Find where the given text appears and provide that cell's center as [x, y] coordinate. 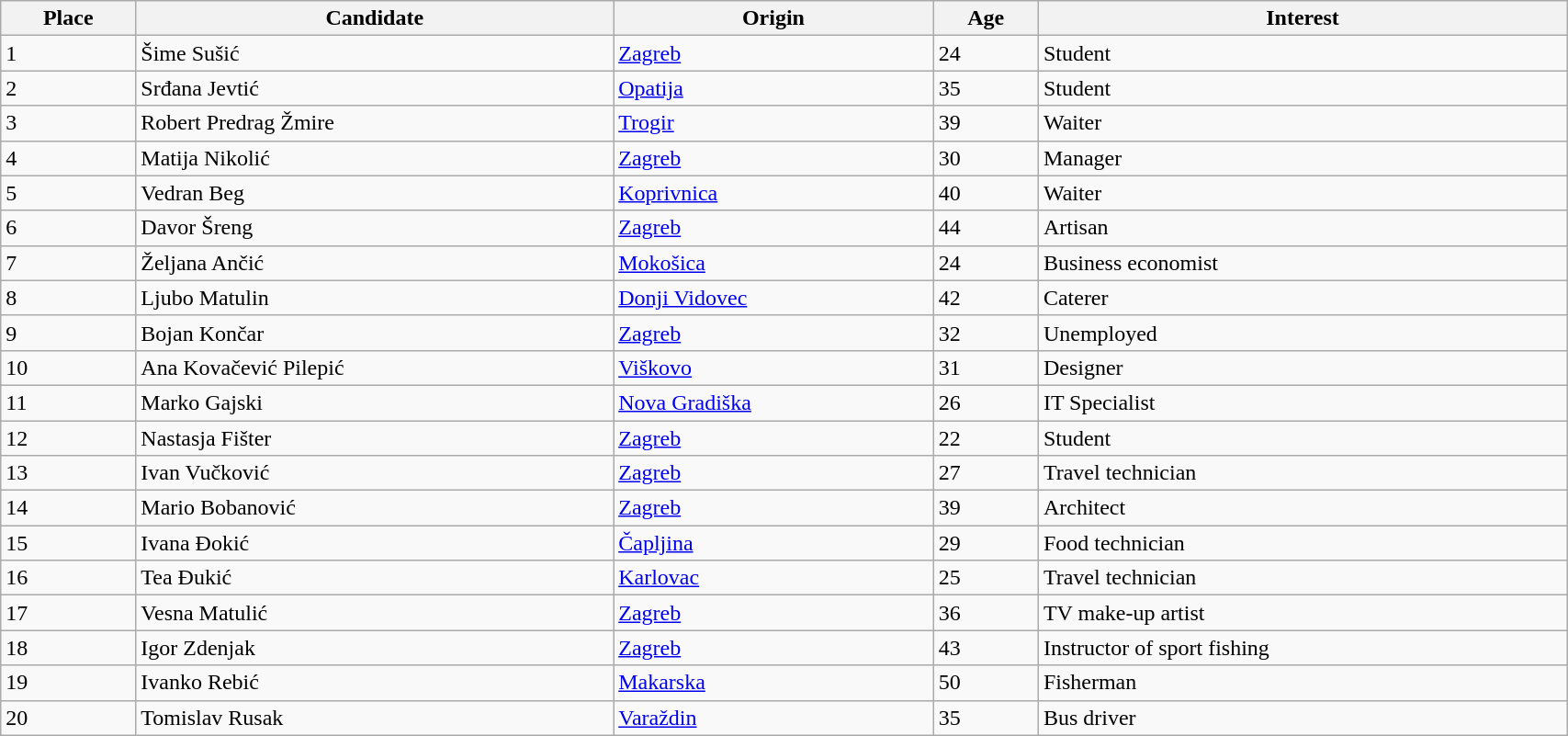
Igor Zdenjak [375, 648]
6 [68, 228]
13 [68, 473]
Bus driver [1303, 718]
32 [986, 333]
Architect [1303, 508]
Marko Gajski [375, 402]
Davor Šreng [375, 228]
Koprivnica [773, 193]
1 [68, 53]
Food technician [1303, 543]
Interest [1303, 18]
44 [986, 228]
2 [68, 88]
36 [986, 613]
Matija Nikolić [375, 158]
20 [68, 718]
Viškovo [773, 368]
Vedran Beg [375, 193]
Mario Bobanović [375, 508]
43 [986, 648]
Ivana Đokić [375, 543]
11 [68, 402]
Donji Vidovec [773, 298]
9 [68, 333]
Fisherman [1303, 683]
Varaždin [773, 718]
3 [68, 123]
Ana Kovačević Pilepić [375, 368]
27 [986, 473]
TV make-up artist [1303, 613]
4 [68, 158]
5 [68, 193]
8 [68, 298]
12 [68, 438]
Designer [1303, 368]
IT Specialist [1303, 402]
Ivanko Rebić [375, 683]
7 [68, 263]
Business economist [1303, 263]
Ljubo Matulin [375, 298]
Vesna Matulić [375, 613]
Age [986, 18]
26 [986, 402]
Place [68, 18]
Instructor of sport fishing [1303, 648]
Nova Gradiška [773, 402]
50 [986, 683]
Šime Sušić [375, 53]
Bojan Končar [375, 333]
Mokošica [773, 263]
Tomislav Rusak [375, 718]
Karlovac [773, 578]
18 [68, 648]
31 [986, 368]
Čapljina [773, 543]
25 [986, 578]
Artisan [1303, 228]
Candidate [375, 18]
17 [68, 613]
22 [986, 438]
Željana Ančić [375, 263]
Opatija [773, 88]
Srđana Jevtić [375, 88]
15 [68, 543]
14 [68, 508]
Unemployed [1303, 333]
Ivan Vučković [375, 473]
Nastasja Fišter [375, 438]
40 [986, 193]
Manager [1303, 158]
42 [986, 298]
29 [986, 543]
16 [68, 578]
Trogir [773, 123]
Caterer [1303, 298]
19 [68, 683]
10 [68, 368]
Robert Predrag Žmire [375, 123]
Origin [773, 18]
30 [986, 158]
Makarska [773, 683]
Tea Đukić [375, 578]
